From the cell containing the given text, extract its center point as [x, y] coordinate. 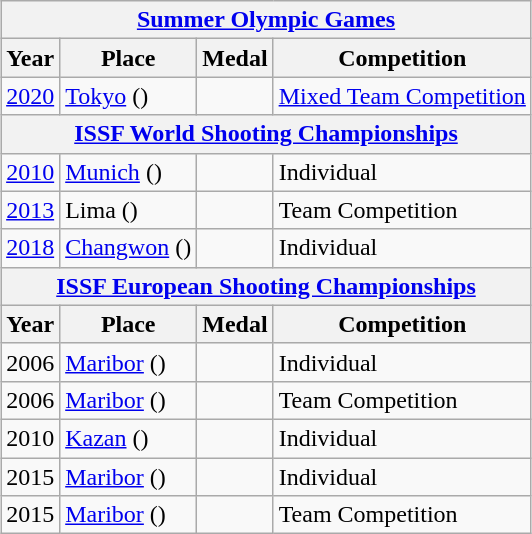
2013 [30, 210]
2018 [30, 248]
Munich () [128, 172]
Changwon () [128, 248]
Mixed Team Competition [402, 96]
ISSF European Shooting Championships [266, 286]
Tokyo () [128, 96]
Lima () [128, 210]
2020 [30, 96]
ISSF World Shooting Championships [266, 134]
Summer Olympic Games [266, 20]
Kazan () [128, 438]
